Provide the (X, Y) coordinate of the cell's center where the given text is located.  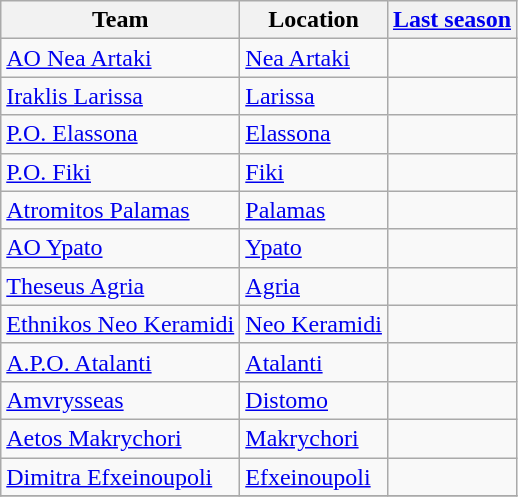
Atalanti (314, 362)
AO Ypato (120, 248)
P.O. Elassona (120, 134)
Palamas (314, 210)
Team (120, 20)
Elassona (314, 134)
Fiki (314, 172)
Theseus Agria (120, 286)
Larissa (314, 96)
Aetos Makrychori (120, 438)
P.O. Fiki (120, 172)
Location (314, 20)
Neo Keramidi (314, 324)
Dimitra Efxeinoupoli (120, 477)
Makrychori (314, 438)
Iraklis Larissa (120, 96)
A.P.O. Atalanti (120, 362)
Ypato (314, 248)
Atromitos Palamas (120, 210)
Distomo (314, 400)
Last season (452, 20)
Efxeinoupoli (314, 477)
Agria (314, 286)
AO Nea Artaki (120, 58)
Ethnikos Neo Keramidi (120, 324)
Nea Artaki (314, 58)
Amvrysseas (120, 400)
